Return the (x, y) coordinate for the center point of the cell that contains the specified text.  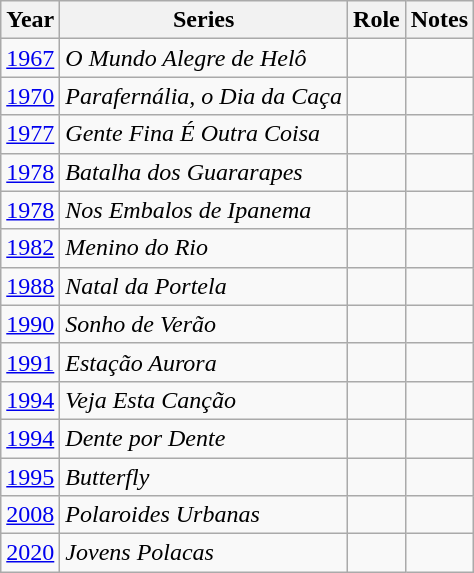
Series (204, 20)
Veja Esta Canção (204, 400)
2020 (30, 553)
1970 (30, 96)
Natal da Portela (204, 286)
Polaroides Urbanas (204, 515)
Notes (439, 20)
Batalha dos Guararapes (204, 172)
1991 (30, 362)
Butterfly (204, 477)
1990 (30, 324)
Gente Fina É Outra Coisa (204, 134)
Sonho de Verão (204, 324)
Jovens Polacas (204, 553)
O Mundo Alegre de Helô (204, 58)
1967 (30, 58)
1977 (30, 134)
1995 (30, 477)
Role (377, 20)
Nos Embalos de Ipanema (204, 210)
Menino do Rio (204, 248)
2008 (30, 515)
Dente por Dente (204, 438)
Estação Aurora (204, 362)
Year (30, 20)
Parafernália, o Dia da Caça (204, 96)
1982 (30, 248)
1988 (30, 286)
